Search for the cell housing the specified text and yield its (x, y) center coordinate. 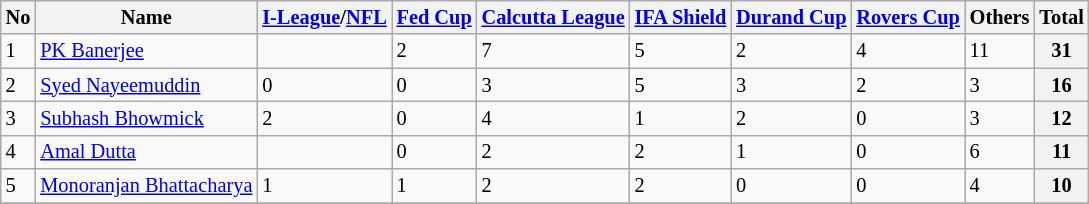
IFA Shield (681, 17)
Total (1061, 17)
10 (1061, 186)
6 (1000, 152)
12 (1061, 118)
Calcutta League (554, 17)
7 (554, 51)
Amal Dutta (146, 152)
Rovers Cup (908, 17)
No (18, 17)
Syed Nayeemuddin (146, 85)
Name (146, 17)
PK Banerjee (146, 51)
Others (1000, 17)
Subhash Bhowmick (146, 118)
31 (1061, 51)
Fed Cup (434, 17)
Durand Cup (791, 17)
16 (1061, 85)
I-League/NFL (324, 17)
Monoranjan Bhattacharya (146, 186)
